Return (x, y) of the center of cell containing provided text 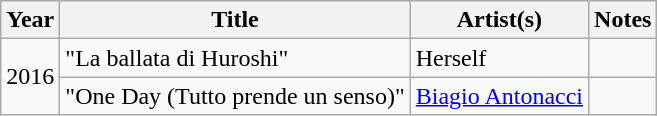
Notes (623, 20)
Biagio Antonacci (499, 96)
Title (235, 20)
2016 (30, 77)
"One Day (Tutto prende un senso)" (235, 96)
Year (30, 20)
"La ballata di Huroshi" (235, 58)
Herself (499, 58)
Artist(s) (499, 20)
